Identify which cell holds the provided text, then report its (X, Y) central coordinate. 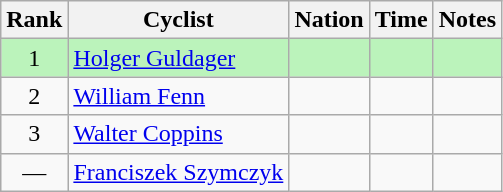
3 (34, 134)
Notes (467, 20)
William Fenn (178, 96)
Holger Guldager (178, 58)
— (34, 172)
Walter Coppins (178, 134)
Rank (34, 20)
Franciszek Szymczyk (178, 172)
Time (401, 20)
2 (34, 96)
Cyclist (178, 20)
Nation (329, 20)
1 (34, 58)
